Pinpoint the cell where the given text exists, returning its [X, Y] midpoint coordinate. 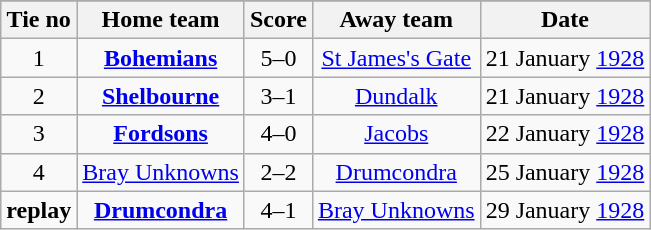
4 [39, 172]
Score [278, 20]
5–0 [278, 58]
Shelbourne [161, 96]
22 January 1928 [565, 134]
4–1 [278, 210]
replay [39, 210]
25 January 1928 [565, 172]
Bohemians [161, 58]
Jacobs [396, 134]
Fordsons [161, 134]
Date [565, 20]
Tie no [39, 20]
2 [39, 96]
4–0 [278, 134]
3–1 [278, 96]
St James's Gate [396, 58]
2–2 [278, 172]
Dundalk [396, 96]
3 [39, 134]
Home team [161, 20]
Away team [396, 20]
29 January 1928 [565, 210]
1 [39, 58]
